Scan for the cell matching the given text and deliver its (X, Y) coordinate at center. 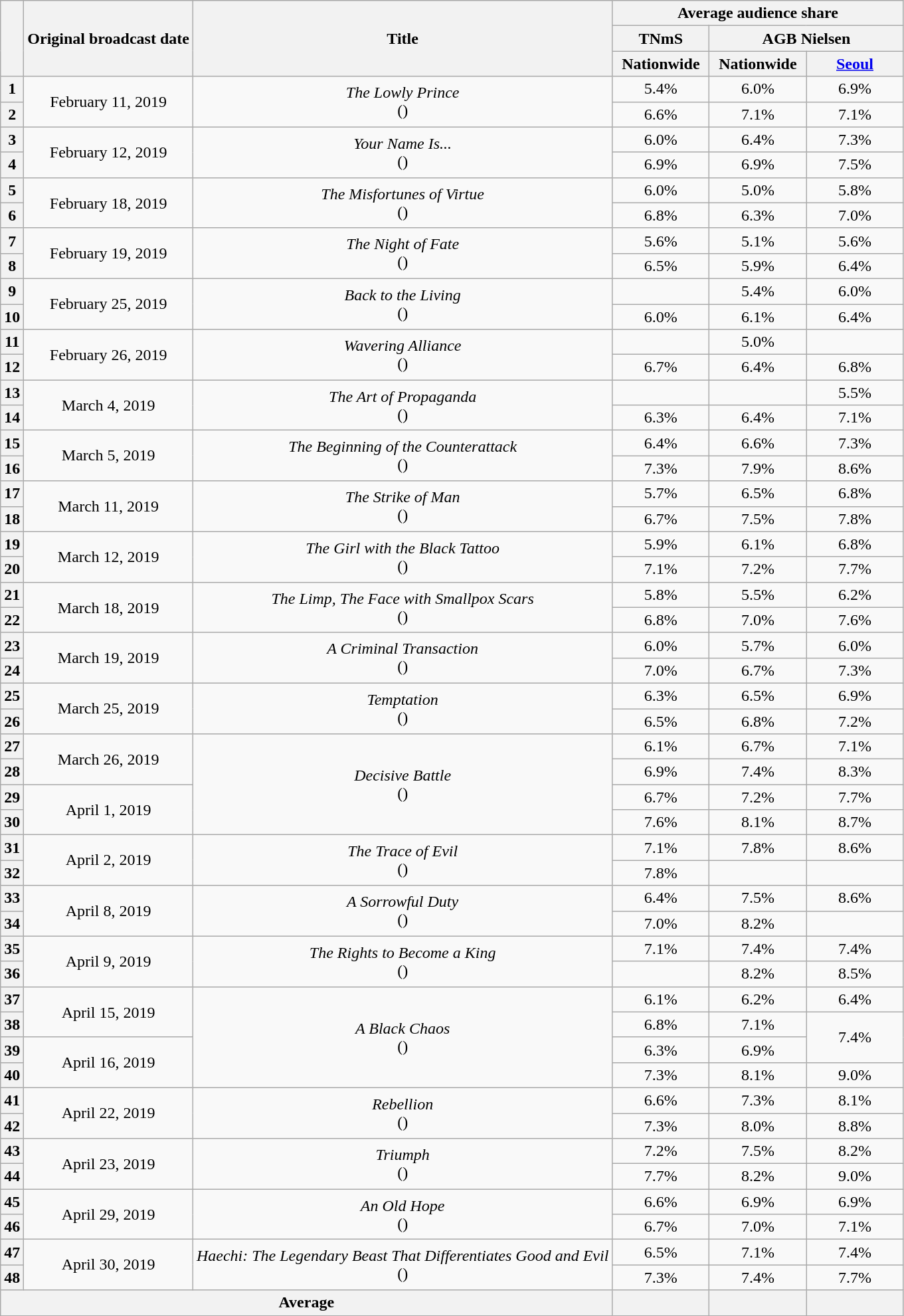
5 (12, 190)
Decisive Battle() (403, 785)
27 (12, 747)
Rebellion() (403, 1113)
The Rights to Become a King() (403, 961)
29 (12, 797)
16 (12, 468)
February 19, 2019 (109, 253)
3 (12, 140)
An Old Hope() (403, 1214)
35 (12, 949)
5.1% (758, 240)
39 (12, 1050)
March 11, 2019 (109, 506)
April 2, 2019 (109, 860)
18 (12, 519)
23 (12, 645)
11 (12, 342)
March 18, 2019 (109, 607)
8.5% (855, 974)
April 9, 2019 (109, 961)
25 (12, 696)
February 25, 2019 (109, 304)
April 15, 2019 (109, 1012)
The Trace of Evil() (403, 860)
8.7% (855, 822)
A Sorrowful Duty() (403, 911)
26 (12, 721)
44 (12, 1176)
46 (12, 1227)
12 (12, 367)
Original broadcast date (109, 39)
8 (12, 266)
8.0% (758, 1126)
Title (403, 39)
34 (12, 923)
Temptation() (403, 708)
Average audience share (758, 13)
March 5, 2019 (109, 456)
Seoul (855, 64)
March 26, 2019 (109, 759)
45 (12, 1202)
7 (12, 240)
TNmS (661, 39)
33 (12, 898)
April 23, 2019 (109, 1164)
42 (12, 1126)
17 (12, 494)
21 (12, 595)
40 (12, 1075)
Average (307, 1303)
48 (12, 1277)
April 8, 2019 (109, 911)
April 30, 2019 (109, 1265)
Back to the Living() (403, 304)
22 (12, 620)
Your Name Is...() (403, 152)
Haechi: The Legendary Beast That Differentiates Good and Evil() (403, 1265)
41 (12, 1100)
March 25, 2019 (109, 708)
8.3% (855, 772)
February 26, 2019 (109, 355)
February 12, 2019 (109, 152)
6 (12, 215)
9 (12, 291)
31 (12, 848)
2 (12, 114)
February 11, 2019 (109, 102)
The Misfortunes of Virtue() (403, 203)
38 (12, 1024)
7.9% (758, 468)
March 12, 2019 (109, 557)
A Black Chaos() (403, 1037)
19 (12, 544)
14 (12, 418)
March 4, 2019 (109, 405)
The Art of Propaganda() (403, 405)
4 (12, 165)
28 (12, 772)
32 (12, 873)
10 (12, 317)
AGB Nielsen (806, 39)
30 (12, 822)
April 22, 2019 (109, 1113)
15 (12, 443)
The Beginning of the Counterattack() (403, 456)
The Night of Fate() (403, 253)
April 1, 2019 (109, 810)
20 (12, 569)
Triumph() (403, 1164)
37 (12, 999)
The Lowly Prince() (403, 102)
The Limp, The Face with Smallpox Scars() (403, 607)
The Girl with the Black Tattoo() (403, 557)
1 (12, 89)
43 (12, 1151)
April 29, 2019 (109, 1214)
13 (12, 393)
47 (12, 1252)
24 (12, 670)
The Strike of Man() (403, 506)
36 (12, 974)
March 19, 2019 (109, 658)
April 16, 2019 (109, 1062)
Wavering Alliance() (403, 355)
A Criminal Transaction() (403, 658)
8.8% (855, 1126)
February 18, 2019 (109, 203)
